Capture the cell that displays the provided text and extract its [x, y] central coordinate. 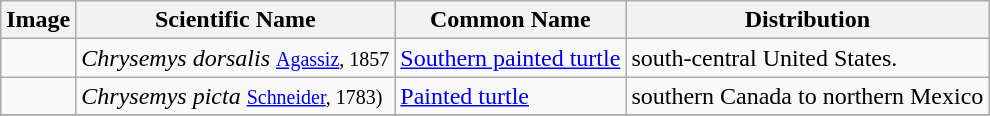
Chrysemys dorsalis Agassiz, 1857 [236, 58]
Chrysemys picta Schneider, 1783) [236, 96]
Common Name [510, 20]
Scientific Name [236, 20]
Distribution [808, 20]
Southern painted turtle [510, 58]
south-central United States. [808, 58]
Image [38, 20]
southern Canada to northern Mexico [808, 96]
Painted turtle [510, 96]
